Detect which cell encompasses the target text, then output its [X, Y] center coordinate. 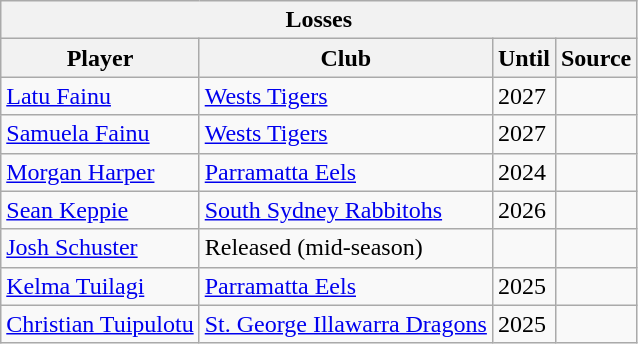
St. George Illawarra Dragons [346, 324]
Kelma Tuilagi [100, 286]
Source [596, 58]
Club [346, 58]
Josh Schuster [100, 248]
Losses [319, 20]
Christian Tuipulotu [100, 324]
Player [100, 58]
Samuela Fainu [100, 134]
Until [524, 58]
Sean Keppie [100, 210]
2026 [524, 210]
Latu Fainu [100, 96]
Morgan Harper [100, 172]
South Sydney Rabbitohs [346, 210]
2024 [524, 172]
Released (mid-season) [346, 248]
